Return the (X, Y) coordinate for the center point of the cell that contains the specified text.  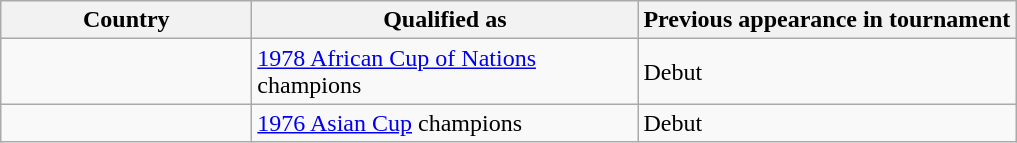
Qualified as (445, 20)
Previous appearance in tournament (827, 20)
1976 Asian Cup champions (445, 123)
1978 African Cup of Nations champions (445, 72)
Country (126, 20)
